Return [X, Y] of the center of cell containing provided text 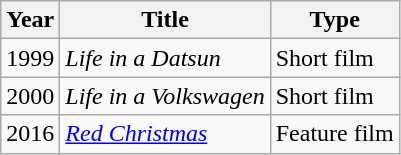
Life in a Datsun [165, 58]
Type [334, 20]
2000 [30, 96]
2016 [30, 134]
Red Christmas [165, 134]
Title [165, 20]
Year [30, 20]
1999 [30, 58]
Life in a Volkswagen [165, 96]
Feature film [334, 134]
